Provide the [x, y] coordinate of the cell's center where the given text is located.  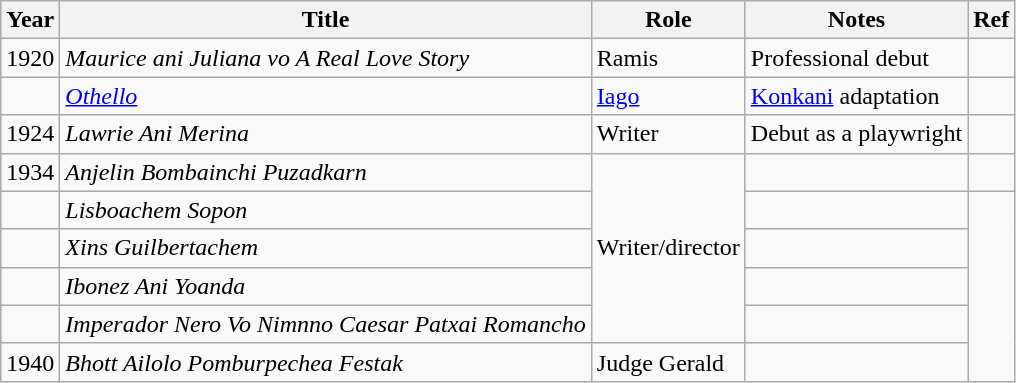
Xins Guilbertachem [326, 248]
Judge Gerald [668, 362]
Bhott Ailolo Pomburpechea Festak [326, 362]
Iago [668, 96]
1934 [30, 172]
Lawrie Ani Merina [326, 134]
Title [326, 20]
Ramis [668, 58]
Konkani adaptation [856, 96]
Anjelin Bombainchi Puzadkarn [326, 172]
Year [30, 20]
Writer/director [668, 248]
1940 [30, 362]
Lisboachem Sopon [326, 210]
Role [668, 20]
Writer [668, 134]
1920 [30, 58]
Maurice ani Juliana vo A Real Love Story [326, 58]
Debut as a playwright [856, 134]
Imperador Nero Vo Nimnno Caesar Patxai Romancho [326, 324]
Ibonez Ani Yoanda [326, 286]
Notes [856, 20]
1924 [30, 134]
Ref [992, 20]
Professional debut [856, 58]
Othello [326, 96]
